Determine the [X, Y] coordinate at the center of the cell enclosing the given text.  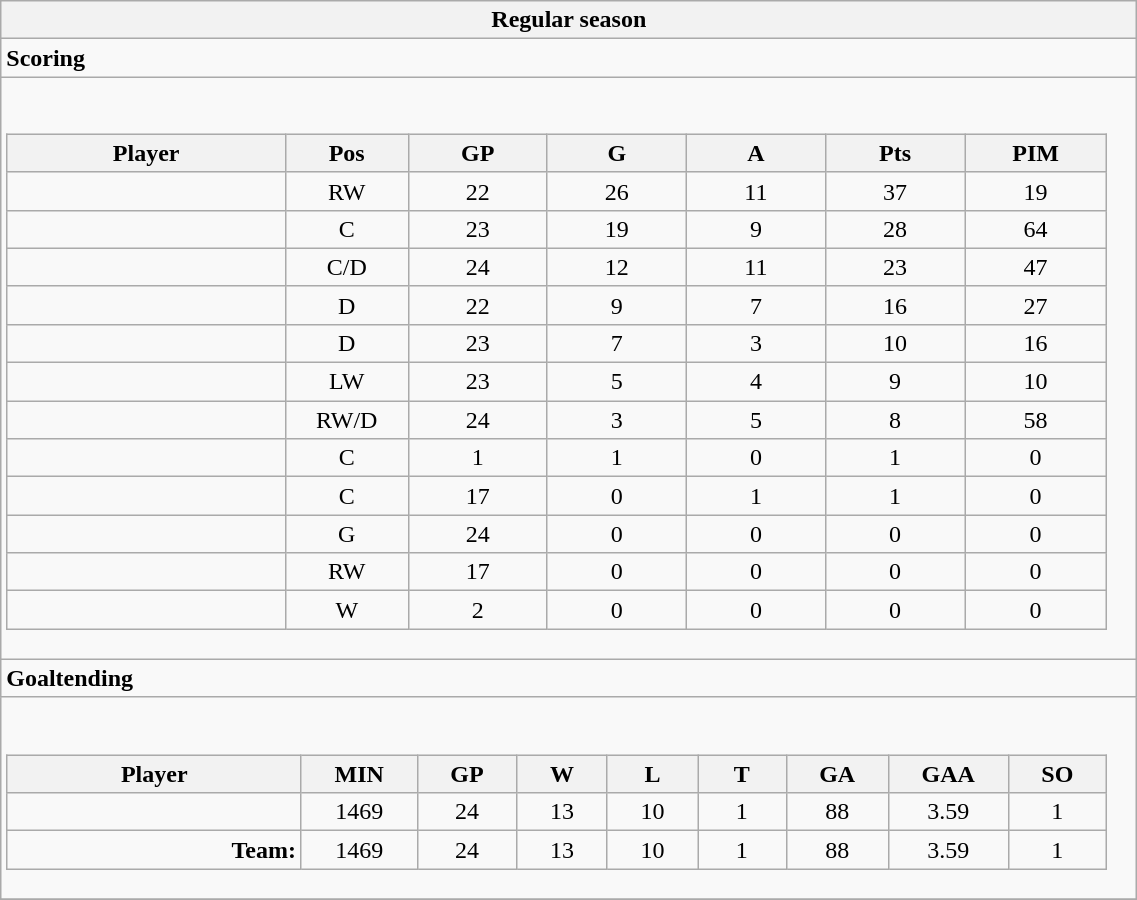
12 [616, 267]
GA [837, 774]
RW/D [346, 420]
SO [1057, 774]
26 [616, 191]
Team: [154, 850]
A [756, 153]
L [652, 774]
LW [346, 382]
GAA [948, 774]
Goaltending [569, 678]
Regular season [569, 20]
27 [1036, 305]
PIM [1036, 153]
MIN [359, 774]
Pos [346, 153]
C/D [346, 267]
37 [894, 191]
2 [478, 610]
Pts [894, 153]
28 [894, 229]
47 [1036, 267]
64 [1036, 229]
58 [1036, 420]
T [742, 774]
4 [756, 382]
Player MIN GP W L T GA GAA SO 1469 24 13 10 1 88 3.59 1 Team: 1469 24 13 10 1 88 3.59 1 [569, 798]
8 [894, 420]
Scoring [569, 58]
